Determine the [X, Y] coordinate at the center of the cell enclosing the given text.  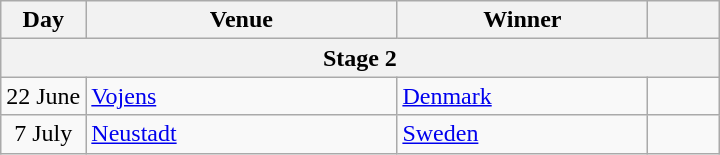
Winner [522, 20]
Neustadt [242, 134]
7 July [44, 134]
22 June [44, 96]
Sweden [522, 134]
Venue [242, 20]
Day [44, 20]
Stage 2 [360, 58]
Denmark [522, 96]
Vojens [242, 96]
